Output the (X, Y) coordinate of the center of the cell containing the given text.  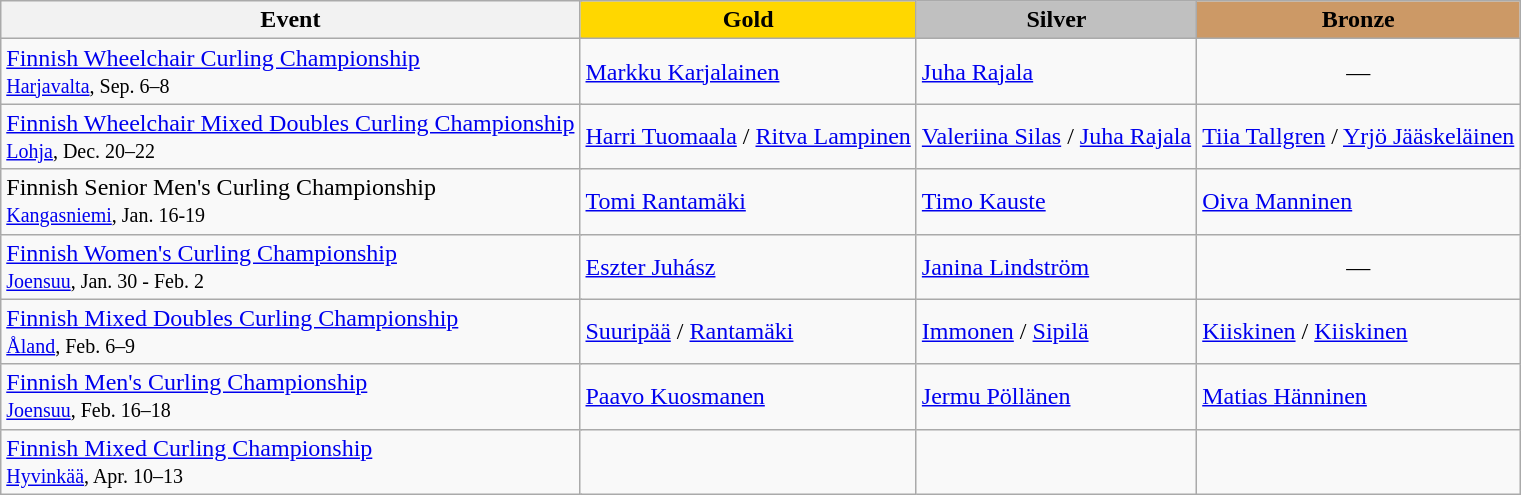
Paavo Kuosmanen (748, 396)
Finnish Wheelchair Curling Championship Harjavalta, Sep. 6–8 (290, 72)
Janina Lindström (1056, 266)
Finnish Men's Curling Championship Joensuu, Feb. 16–18 (290, 396)
Finnish Wheelchair Mixed Doubles Curling Championship Lohja, Dec. 20–22 (290, 136)
Harri Tuomaala / Ritva Lampinen (748, 136)
Finnish Senior Men's Curling Championship Kangasniemi, Jan. 16-19 (290, 202)
Suuripää / Rantamäki (748, 332)
Silver (1056, 20)
Finnish Mixed Curling Championship Hyvinkää, Apr. 10–13 (290, 462)
Matias Hänninen (1358, 396)
Juha Rajala (1056, 72)
Gold (748, 20)
Tomi Rantamäki (748, 202)
Markku Karjalainen (748, 72)
Valeriina Silas / Juha Rajala (1056, 136)
Eszter Juhász (748, 266)
Oiva Manninen (1358, 202)
Kiiskinen / Kiiskinen (1358, 332)
Jermu Pöllänen (1056, 396)
Timo Kauste (1056, 202)
Immonen / Sipilä (1056, 332)
Bronze (1358, 20)
Event (290, 20)
Finnish Mixed Doubles Curling Championship Åland, Feb. 6–9 (290, 332)
Finnish Women's Curling Championship Joensuu, Jan. 30 - Feb. 2 (290, 266)
Tiia Tallgren / Yrjö Jääskeläinen (1358, 136)
